Detect which cell encompasses the target text, then output its [x, y] center coordinate. 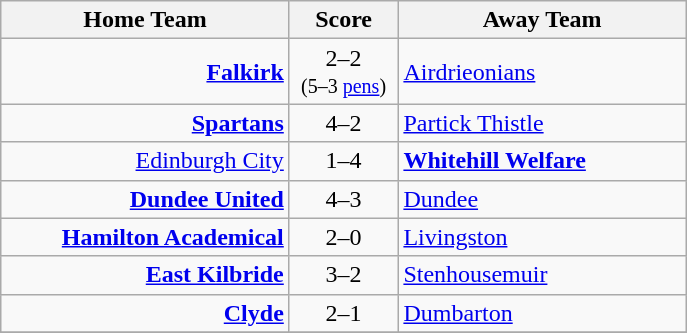
Score [344, 20]
Livingston [542, 237]
Dundee [542, 199]
Edinburgh City [146, 161]
Hamilton Academical [146, 237]
4–2 [344, 123]
Stenhousemuir [542, 275]
2–0 [344, 237]
Partick Thistle [542, 123]
3–2 [344, 275]
Dumbarton [542, 313]
Dundee United [146, 199]
Home Team [146, 20]
Away Team [542, 20]
Falkirk [146, 72]
Clyde [146, 313]
Airdrieonians [542, 72]
2–2 (5–3 pens) [344, 72]
Whitehill Welfare [542, 161]
Spartans [146, 123]
4–3 [344, 199]
2–1 [344, 313]
1–4 [344, 161]
East Kilbride [146, 275]
